For the text-containing cell, return its midpoint in (X, Y) coordinate format. 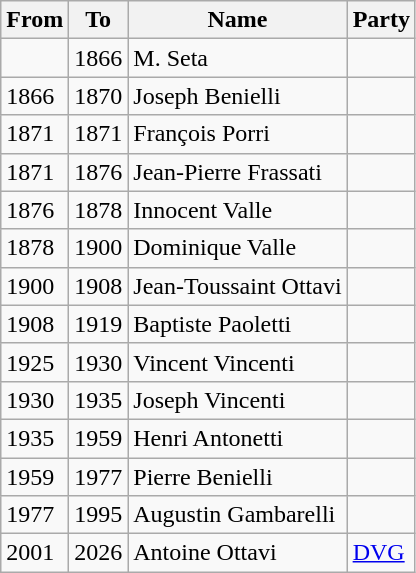
DVG (381, 553)
Innocent Valle (238, 210)
1870 (98, 96)
From (35, 20)
Dominique Valle (238, 248)
2026 (98, 553)
2001 (35, 553)
Henri Antonetti (238, 438)
Pierre Benielli (238, 477)
Joseph Benielli (238, 96)
Joseph Vincenti (238, 400)
1919 (98, 324)
Augustin Gambarelli (238, 515)
1925 (35, 362)
François Porri (238, 134)
Vincent Vincenti (238, 362)
To (98, 20)
Name (238, 20)
Jean-Toussaint Ottavi (238, 286)
Antoine Ottavi (238, 553)
Jean-Pierre Frassati (238, 172)
Baptiste Paoletti (238, 324)
M. Seta (238, 58)
Party (381, 20)
1995 (98, 515)
